Determine the (X, Y) coordinate at the center of the cell enclosing the given text.  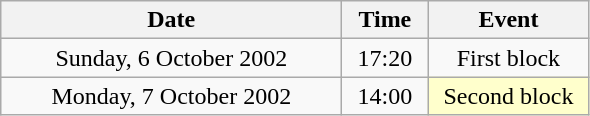
First block (508, 58)
Second block (508, 96)
14:00 (385, 96)
Event (508, 20)
Time (385, 20)
Sunday, 6 October 2002 (172, 58)
Monday, 7 October 2002 (172, 96)
Date (172, 20)
17:20 (385, 58)
